Provide the [X, Y] coordinate of the cell's center where the given text is located.  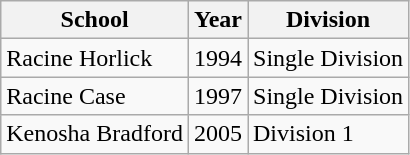
Racine Horlick [95, 58]
Kenosha Bradford [95, 134]
Division 1 [328, 134]
Racine Case [95, 96]
School [95, 20]
2005 [218, 134]
Year [218, 20]
1994 [218, 58]
1997 [218, 96]
Division [328, 20]
